Identify which cell holds the provided text, then report its (x, y) central coordinate. 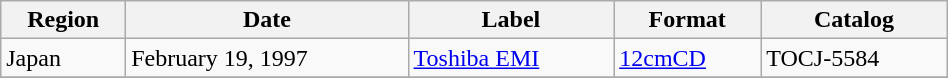
Region (64, 20)
Catalog (854, 20)
Date (267, 20)
12cmCD (688, 58)
TOCJ-5584 (854, 58)
Label (511, 20)
Toshiba EMI (511, 58)
Format (688, 20)
February 19, 1997 (267, 58)
Japan (64, 58)
